Determine the (x, y) coordinate at the center of the cell enclosing the given text.  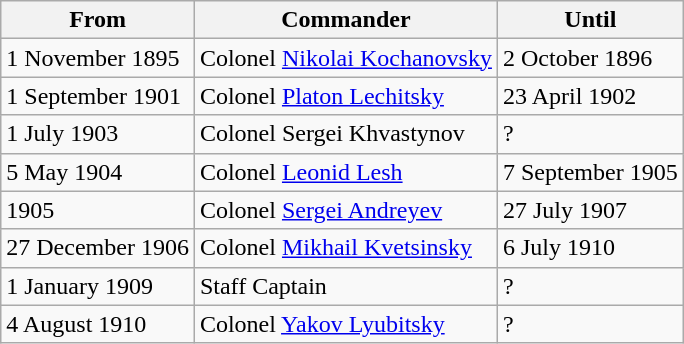
7 September 1905 (590, 172)
2 October 1896 (590, 58)
5 May 1904 (98, 172)
1905 (98, 210)
1 November 1895 (98, 58)
Colonel Platon Lechitsky (346, 96)
1 July 1903 (98, 134)
Colonel Yakov Lyubitsky (346, 324)
Colonel Leonid Lesh (346, 172)
23 April 1902 (590, 96)
1 September 1901 (98, 96)
27 December 1906 (98, 248)
Colonel Sergei Andreyev (346, 210)
Colonel Nikolai Kochanovsky (346, 58)
Until (590, 20)
6 July 1910 (590, 248)
Staff Captain (346, 286)
Commander (346, 20)
From (98, 20)
1 January 1909 (98, 286)
Colonel Sergei Khvastynov (346, 134)
4 August 1910 (98, 324)
Colonel Mikhail Kvetsinsky (346, 248)
27 July 1907 (590, 210)
